Detect which cell encompasses the target text, then output its [X, Y] center coordinate. 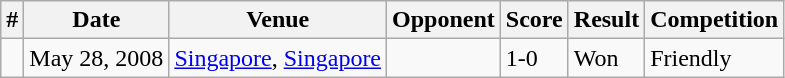
May 28, 2008 [96, 58]
Opponent [444, 20]
1-0 [534, 58]
# [12, 20]
Friendly [714, 58]
Singapore, Singapore [278, 58]
Result [606, 20]
Venue [278, 20]
Competition [714, 20]
Date [96, 20]
Won [606, 58]
Score [534, 20]
